Return the [X, Y] coordinate for the center point of the cell that contains the specified text.  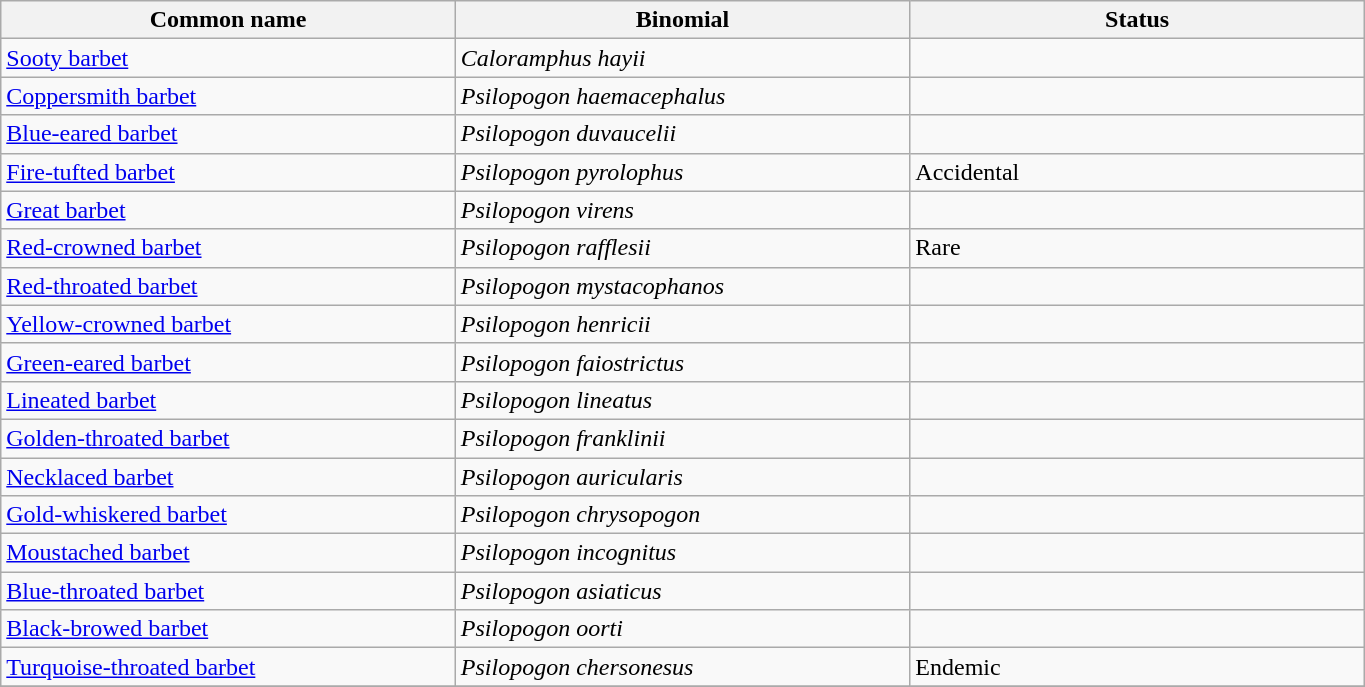
Endemic [1138, 667]
Psilopogon faiostrictus [682, 362]
Accidental [1138, 172]
Blue-throated barbet [228, 591]
Turquoise-throated barbet [228, 667]
Common name [228, 20]
Psilopogon auricularis [682, 477]
Psilopogon franklinii [682, 438]
Status [1138, 20]
Golden-throated barbet [228, 438]
Rare [1138, 248]
Psilopogon incognitus [682, 553]
Sooty barbet [228, 58]
Psilopogon oorti [682, 629]
Psilopogon virens [682, 210]
Necklaced barbet [228, 477]
Psilopogon chrysopogon [682, 515]
Red-crowned barbet [228, 248]
Yellow-crowned barbet [228, 324]
Fire-tufted barbet [228, 172]
Caloramphus hayii [682, 58]
Coppersmith barbet [228, 96]
Gold-whiskered barbet [228, 515]
Green-eared barbet [228, 362]
Psilopogon haemacephalus [682, 96]
Red-throated barbet [228, 286]
Moustached barbet [228, 553]
Binomial [682, 20]
Psilopogon henricii [682, 324]
Lineated barbet [228, 400]
Psilopogon duvaucelii [682, 134]
Psilopogon rafflesii [682, 248]
Psilopogon asiaticus [682, 591]
Psilopogon lineatus [682, 400]
Great barbet [228, 210]
Black-browed barbet [228, 629]
Psilopogon mystacophanos [682, 286]
Blue-eared barbet [228, 134]
Psilopogon chersonesus [682, 667]
Psilopogon pyrolophus [682, 172]
